Pinpoint the cell where the given text exists, returning its (x, y) midpoint coordinate. 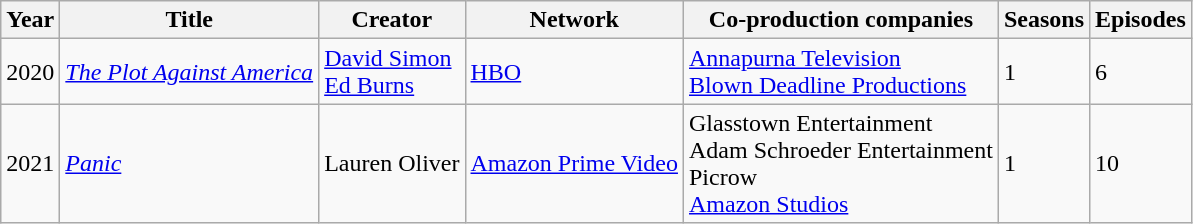
Episodes (1141, 20)
The Plot Against America (190, 72)
HBO (574, 72)
Year (30, 20)
10 (1141, 164)
Title (190, 20)
6 (1141, 72)
Lauren Oliver (392, 164)
Creator (392, 20)
David SimonEd Burns (392, 72)
Glasstown EntertainmentAdam Schroeder EntertainmentPicrowAmazon Studios (840, 164)
Seasons (1044, 20)
Annapurna TelevisionBlown Deadline Productions (840, 72)
Co-production companies (840, 20)
Network (574, 20)
Amazon Prime Video (574, 164)
2020 (30, 72)
2021 (30, 164)
Panic (190, 164)
